Locate the cell with the specified text and output its (x, y) center coordinate. 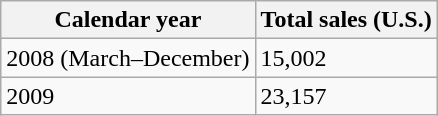
2008 (March–December) (128, 58)
2009 (128, 96)
23,157 (346, 96)
Total sales (U.S.) (346, 20)
15,002 (346, 58)
Calendar year (128, 20)
